Extract the [x, y] coordinate from the center of the cell holding the provided text.  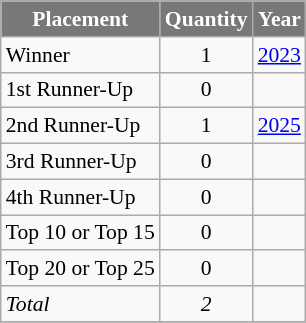
2 [206, 304]
4th Runner-Up [80, 197]
Quantity [206, 19]
Total [80, 304]
Top 10 or Top 15 [80, 233]
2023 [280, 55]
Year [280, 19]
2nd Runner-Up [80, 126]
3rd Runner-Up [80, 162]
1st Runner-Up [80, 90]
Top 20 or Top 25 [80, 269]
Winner [80, 55]
Placement [80, 19]
2025 [280, 126]
